Extract the [x, y] coordinate from the center of the cell holding the provided text.  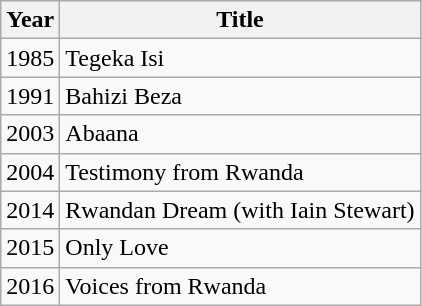
2004 [30, 172]
1991 [30, 96]
Rwandan Dream (with Iain Stewart) [240, 210]
2016 [30, 286]
2014 [30, 210]
2003 [30, 134]
Bahizi Beza [240, 96]
Only Love [240, 248]
Tegeka Isi [240, 58]
Abaana [240, 134]
2015 [30, 248]
Testimony from Rwanda [240, 172]
1985 [30, 58]
Voices from Rwanda [240, 286]
Year [30, 20]
Title [240, 20]
